For the text-containing cell, return its midpoint in [X, Y] coordinate format. 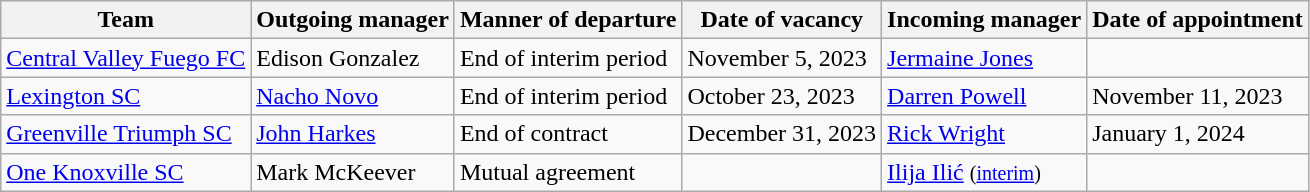
Team [126, 20]
End of contract [568, 134]
Manner of departure [568, 20]
Nacho Novo [353, 96]
Date of vacancy [782, 20]
Jermaine Jones [984, 58]
November 11, 2023 [1198, 96]
Incoming manager [984, 20]
Rick Wright [984, 134]
October 23, 2023 [782, 96]
One Knoxville SC [126, 172]
Mutual agreement [568, 172]
Lexington SC [126, 96]
December 31, 2023 [782, 134]
Darren Powell [984, 96]
Ilija Ilić (interim) [984, 172]
Greenville Triumph SC [126, 134]
Central Valley Fuego FC [126, 58]
Date of appointment [1198, 20]
January 1, 2024 [1198, 134]
November 5, 2023 [782, 58]
John Harkes [353, 134]
Mark McKeever [353, 172]
Edison Gonzalez [353, 58]
Outgoing manager [353, 20]
